Search for the cell housing the specified text and yield its [X, Y] center coordinate. 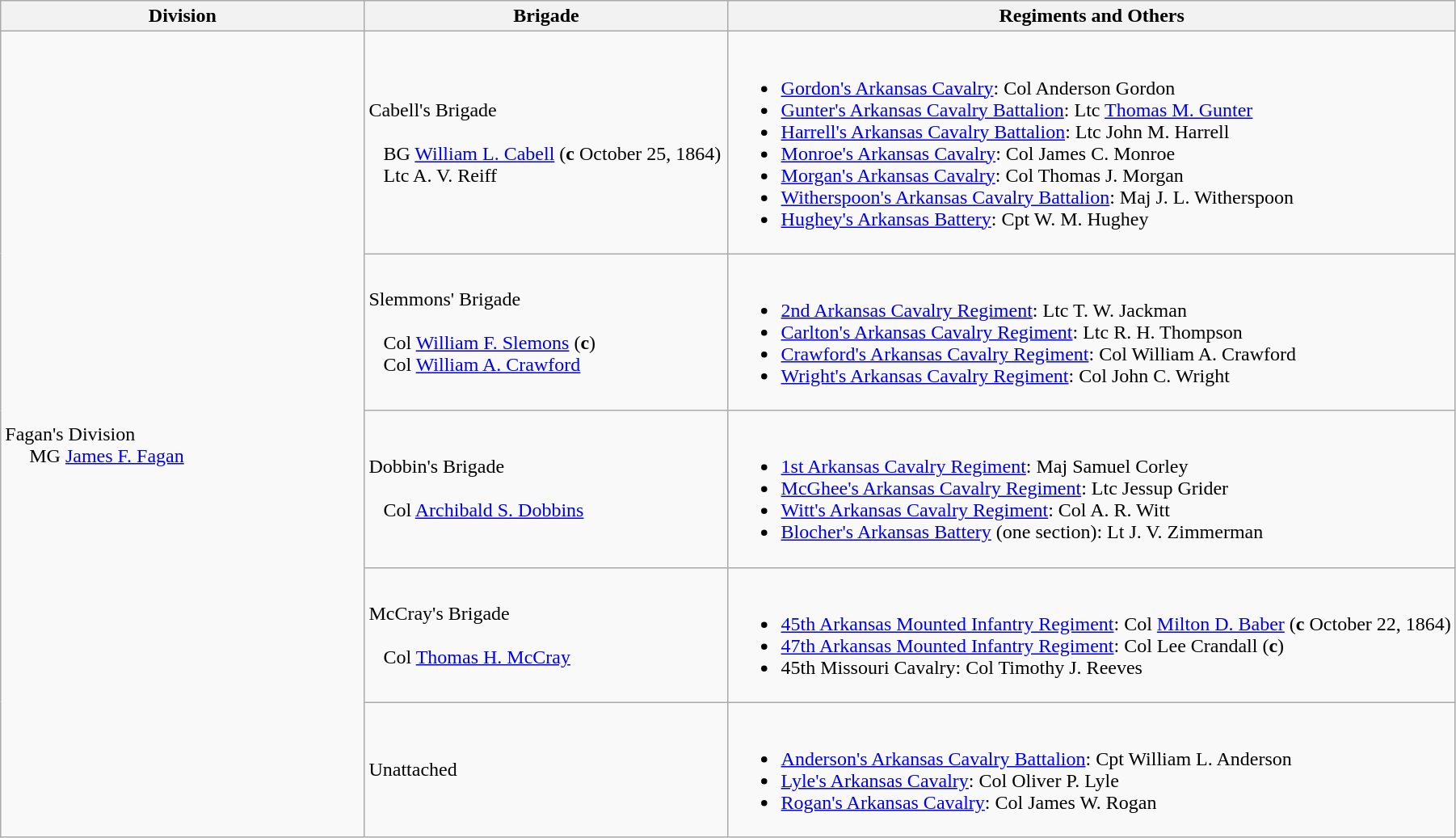
Anderson's Arkansas Cavalry Battalion: Cpt William L. AndersonLyle's Arkansas Cavalry: Col Oliver P. LyleRogan's Arkansas Cavalry: Col James W. Rogan [1092, 769]
Brigade [546, 16]
McCray's Brigade Col Thomas H. McCray [546, 635]
Slemmons' Brigade Col William F. Slemons (c) Col William A. Crawford [546, 332]
Unattached [546, 769]
Fagan's Division MG James F. Fagan [183, 435]
Regiments and Others [1092, 16]
Cabell's Brigade BG William L. Cabell (c October 25, 1864) Ltc A. V. Reiff [546, 142]
Dobbin's Brigade Col Archibald S. Dobbins [546, 489]
Division [183, 16]
